Capture the cell that displays the provided text and extract its (X, Y) central coordinate. 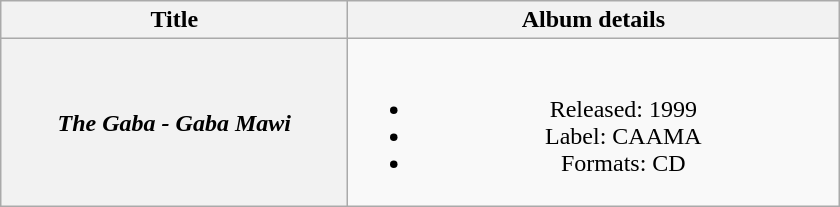
Album details (594, 20)
Title (174, 20)
Released: 1999Label: CAAMAFormats: CD (594, 122)
The Gaba - Gaba Mawi (174, 122)
